Capture the cell that displays the provided text and extract its [x, y] central coordinate. 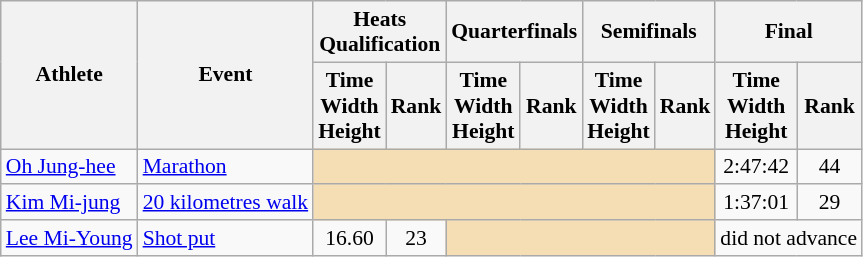
29 [830, 203]
Kim Mi-jung [70, 203]
Oh Jung-hee [70, 167]
Semifinals [648, 32]
Quarterfinals [514, 32]
23 [416, 238]
Heats Qualification [380, 32]
Shot put [226, 238]
Marathon [226, 167]
2:47:42 [756, 167]
Event [226, 75]
Lee Mi-Young [70, 238]
20 kilometres walk [226, 203]
did not advance [788, 238]
Athlete [70, 75]
44 [830, 167]
16.60 [349, 238]
1:37:01 [756, 203]
Final [788, 32]
